Determine the (x, y) coordinate at the center of the cell enclosing the given text.  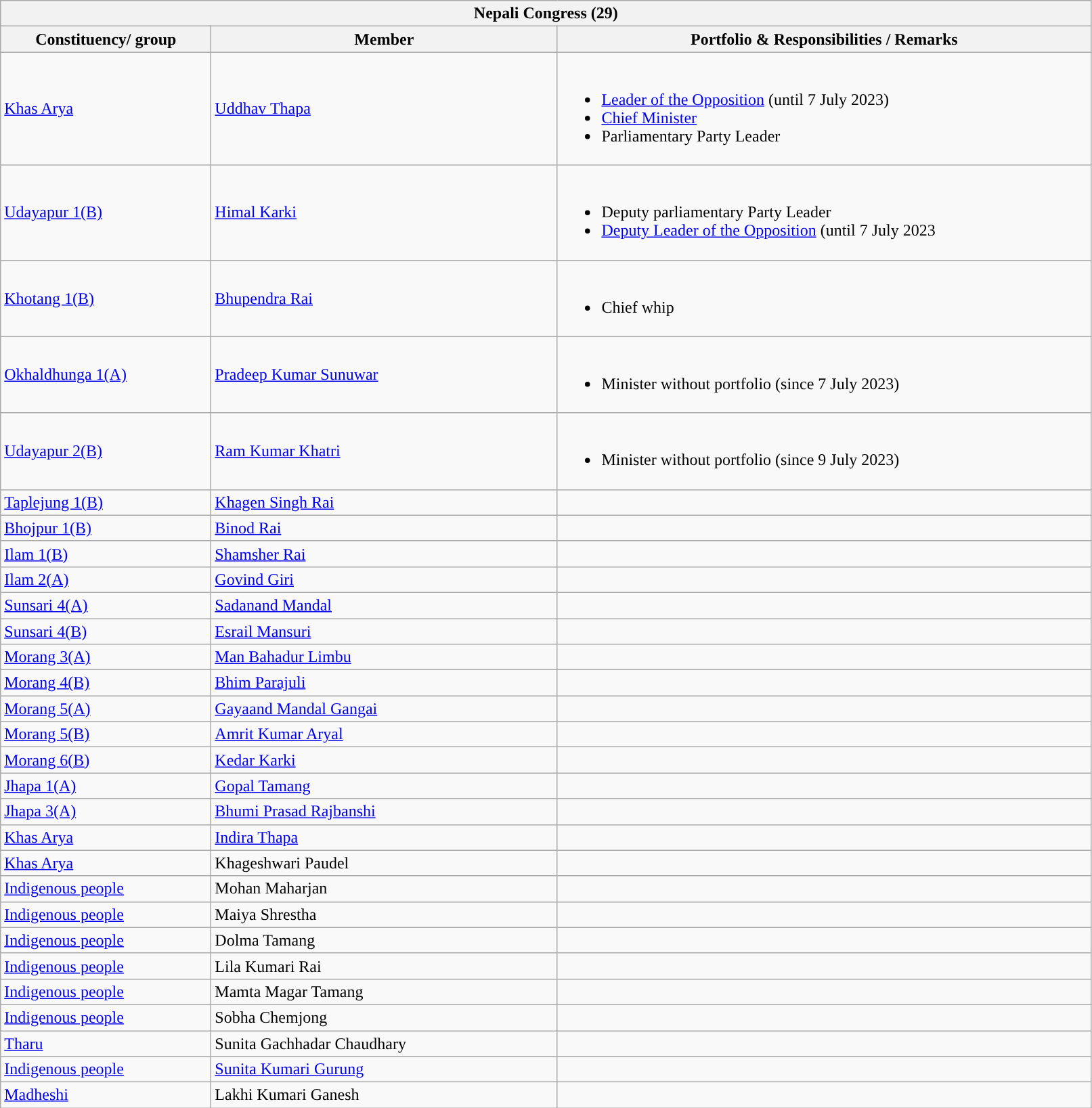
Madheshi (106, 1095)
Bhojpur 1(B) (106, 528)
Leader of the Opposition (until 7 July 2023)Chief MinisterParliamentary Party Leader (825, 108)
Lila Kumari Rai (385, 966)
Esrail Mansuri (385, 631)
Binod Rai (385, 528)
Udayapur 1(B) (106, 213)
Sunita Kumari Gurung (385, 1069)
Bhupendra Rai (385, 298)
Pradeep Kumar Sunuwar (385, 375)
Morang 3(A) (106, 657)
Dolma Tamang (385, 940)
Tharu (106, 1043)
Deputy parliamentary Party LeaderDeputy Leader of the Opposition (until 7 July 2023 (825, 213)
Mohan Maharjan (385, 889)
Bhumi Prasad Rajbanshi (385, 812)
Morang 4(B) (106, 683)
Chief whip (825, 298)
Taplejung 1(B) (106, 502)
Maiya Shrestha (385, 914)
Morang 5(A) (106, 709)
Morang 6(B) (106, 760)
Khotang 1(B) (106, 298)
Govind Giri (385, 579)
Ilam 2(A) (106, 579)
Bhim Parajuli (385, 683)
Nepali Congress (29) (546, 14)
Shamsher Rai (385, 554)
Sadanand Mandal (385, 605)
Khagen Singh Rai (385, 502)
Uddhav Thapa (385, 108)
Member (385, 39)
Sobha Chemjong (385, 1017)
Minister without portfolio (since 9 July 2023) (825, 451)
Gopal Tamang (385, 786)
Gayaand Mandal Gangai (385, 709)
Lakhi Kumari Ganesh (385, 1095)
Jhapa 3(A) (106, 812)
Sunita Gachhadar Chaudhary (385, 1043)
Amrit Kumar Aryal (385, 734)
Sunsari 4(A) (106, 605)
Constituency/ group (106, 39)
Minister without portfolio (since 7 July 2023) (825, 375)
Mamta Magar Tamang (385, 992)
Man Bahadur Limbu (385, 657)
Sunsari 4(B) (106, 631)
Khageshwari Paudel (385, 863)
Udayapur 2(B) (106, 451)
Ilam 1(B) (106, 554)
Kedar Karki (385, 760)
Portfolio & Responsibilities / Remarks (825, 39)
Morang 5(B) (106, 734)
Himal Karki (385, 213)
Indira Thapa (385, 837)
Okhaldhunga 1(A) (106, 375)
Ram Kumar Khatri (385, 451)
Jhapa 1(A) (106, 786)
